Identify which cell holds the provided text, then report its [x, y] central coordinate. 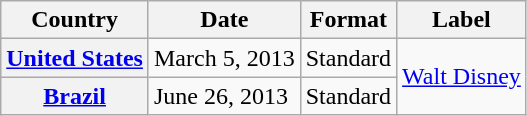
Label [462, 20]
March 5, 2013 [224, 58]
Date [224, 20]
Country [75, 20]
Format [348, 20]
Brazil [75, 96]
United States [75, 58]
June 26, 2013 [224, 96]
Walt Disney [462, 77]
